Return [x, y] of the center of cell containing provided text 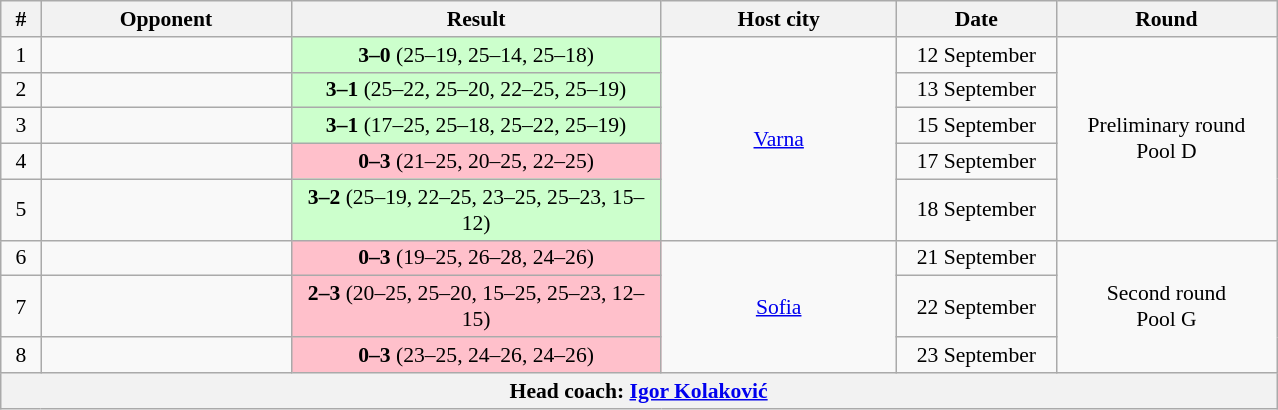
0–3 (19–25, 26–28, 24–26) [476, 258]
Head coach: Igor Kolaković [639, 391]
22 September [976, 306]
Varna [778, 139]
Date [976, 19]
2–3 (20–25, 25–20, 15–25, 25–23, 12–15) [476, 306]
Preliminary roundPool D [1166, 139]
3–1 (25–22, 25–20, 22–25, 25–19) [476, 90]
Result [476, 19]
Sofia [778, 306]
7 [21, 306]
6 [21, 258]
17 September [976, 162]
3–1 (17–25, 25–18, 25–22, 25–19) [476, 126]
2 [21, 90]
# [21, 19]
3–2 (25–19, 22–25, 23–25, 25–23, 15–12) [476, 210]
5 [21, 210]
0–3 (21–25, 20–25, 22–25) [476, 162]
1 [21, 55]
Round [1166, 19]
Opponent [166, 19]
0–3 (23–25, 24–26, 24–26) [476, 355]
13 September [976, 90]
Second roundPool G [1166, 306]
23 September [976, 355]
Host city [778, 19]
21 September [976, 258]
15 September [976, 126]
18 September [976, 210]
8 [21, 355]
4 [21, 162]
12 September [976, 55]
3 [21, 126]
3–0 (25–19, 25–14, 25–18) [476, 55]
